Find where the given text appears and provide that cell's center as (x, y) coordinate. 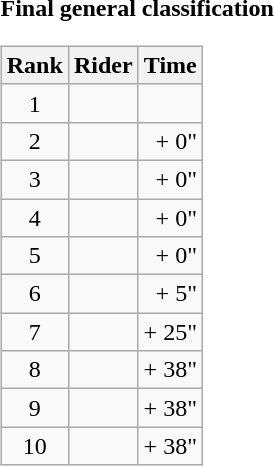
6 (34, 294)
2 (34, 141)
3 (34, 179)
+ 25" (170, 332)
5 (34, 256)
+ 5" (170, 294)
Rank (34, 65)
7 (34, 332)
Rider (103, 65)
10 (34, 446)
9 (34, 408)
8 (34, 370)
1 (34, 103)
Time (170, 65)
4 (34, 217)
